Return (X, Y) of the center of cell containing provided text 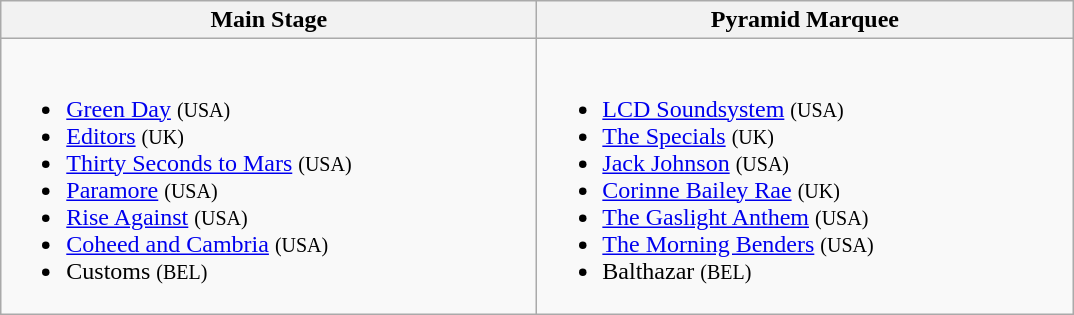
Main Stage (269, 20)
Green Day (USA)Editors (UK)Thirty Seconds to Mars (USA)Paramore (USA)Rise Against (USA)Coheed and Cambria (USA)Customs (BEL) (269, 176)
LCD Soundsystem (USA)The Specials (UK)Jack Johnson (USA)Corinne Bailey Rae (UK)The Gaslight Anthem (USA)The Morning Benders (USA)Balthazar (BEL) (805, 176)
Pyramid Marquee (805, 20)
